Search for the cell housing the specified text and yield its (X, Y) center coordinate. 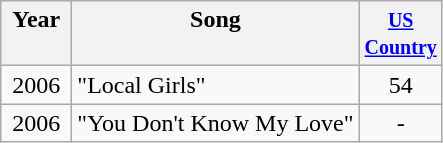
54 (400, 85)
"You Don't Know My Love" (216, 123)
Song (216, 34)
Year (36, 34)
"Local Girls" (216, 85)
- (400, 123)
US Country (400, 34)
